Search for the cell housing the specified text and yield its [x, y] center coordinate. 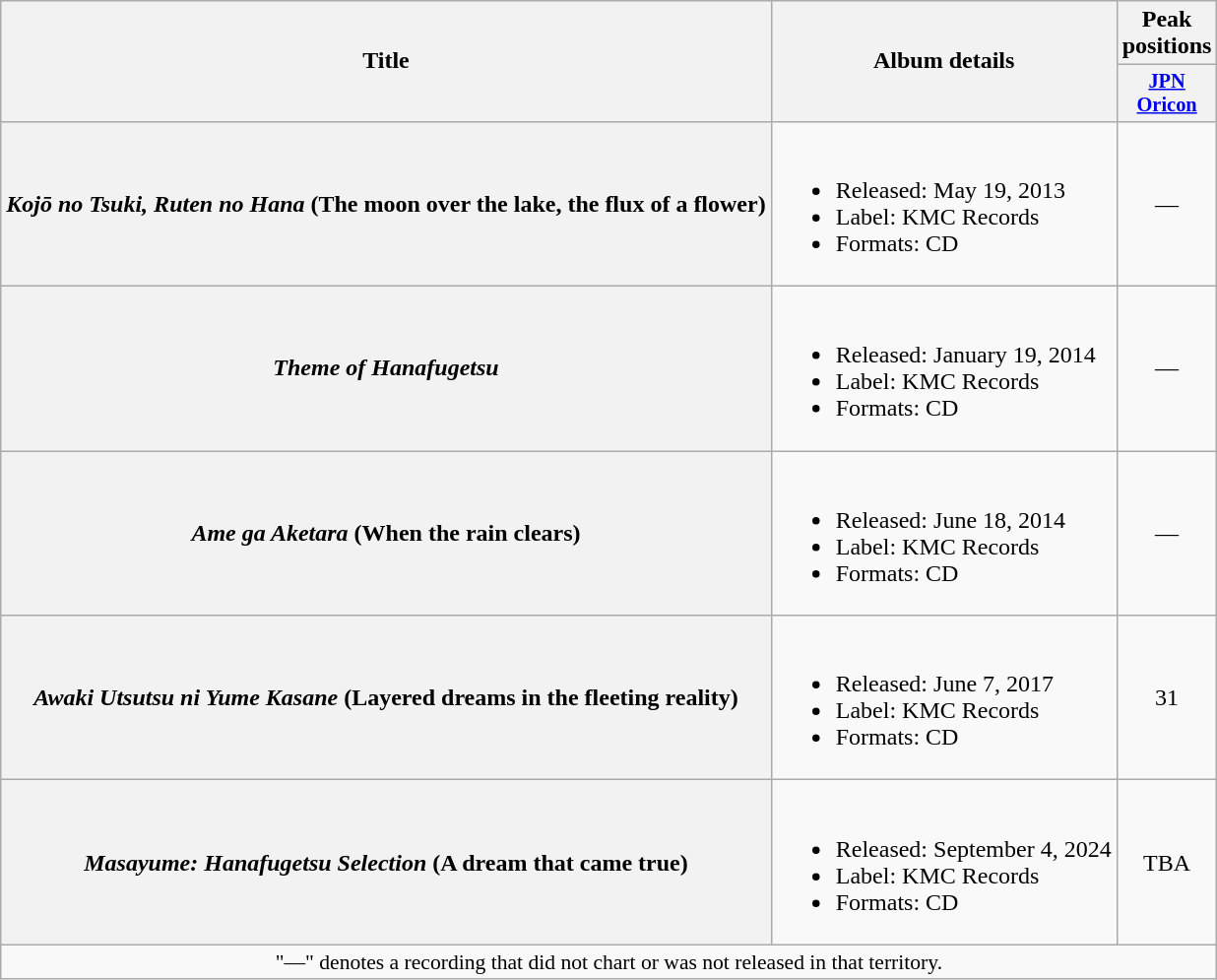
31 [1167, 697]
Released: September 4, 2024Label: KMC RecordsFormats: CD [943, 863]
Awaki Utsutsu ni Yume Kasane (Layered dreams in the fleeting reality) [386, 697]
Theme of Hanafugetsu [386, 368]
TBA [1167, 863]
Released: May 19, 2013Label: KMC RecordsFormats: CD [943, 203]
Released: June 7, 2017Label: KMC RecordsFormats: CD [943, 697]
Masayume: Hanafugetsu Selection (A dream that came true) [386, 863]
Album details [943, 61]
Peak positions [1167, 33]
Released: June 18, 2014Label: KMC RecordsFormats: CD [943, 534]
Ame ga Aketara (When the rain clears) [386, 534]
Title [386, 61]
Released: January 19, 2014Label: KMC RecordsFormats: CD [943, 368]
"—" denotes a recording that did not chart or was not released in that territory. [608, 962]
JPNOricon [1167, 94]
Kojō no Tsuki, Ruten no Hana (The moon over the lake, the flux of a flower) [386, 203]
